For the text-containing cell, return its midpoint in [X, Y] coordinate format. 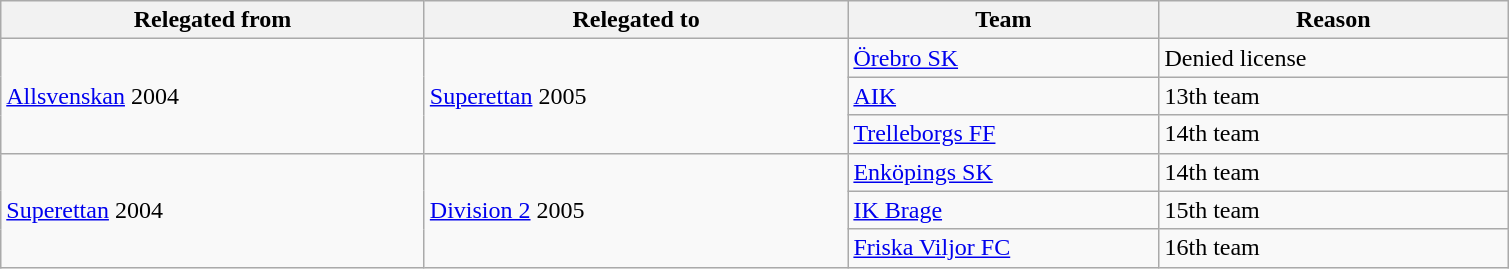
Superettan 2005 [636, 96]
Trelleborgs FF [1004, 134]
Division 2 2005 [636, 210]
13th team [1334, 96]
IK Brage [1004, 210]
Denied license [1334, 58]
Friska Viljor FC [1004, 248]
AIK [1004, 96]
Reason [1334, 20]
Superettan 2004 [213, 210]
Relegated from [213, 20]
15th team [1334, 210]
16th team [1334, 248]
Allsvenskan 2004 [213, 96]
Örebro SK [1004, 58]
Enköpings SK [1004, 172]
Relegated to [636, 20]
Team [1004, 20]
